Provide the (X, Y) coordinate of the cell's center where the given text is located.  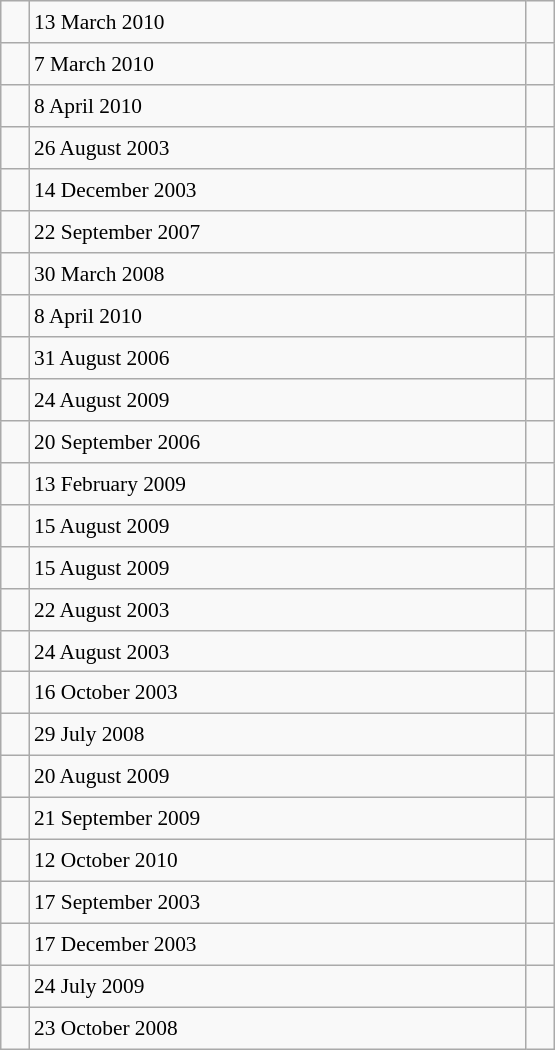
20 September 2006 (278, 441)
24 July 2009 (278, 986)
24 August 2003 (278, 651)
29 July 2008 (278, 735)
12 October 2010 (278, 861)
23 October 2008 (278, 1028)
14 December 2003 (278, 190)
21 September 2009 (278, 819)
22 September 2007 (278, 232)
7 March 2010 (278, 64)
16 October 2003 (278, 693)
13 February 2009 (278, 483)
17 September 2003 (278, 903)
22 August 2003 (278, 609)
24 August 2009 (278, 399)
31 August 2006 (278, 358)
30 March 2008 (278, 274)
13 March 2010 (278, 22)
17 December 2003 (278, 945)
20 August 2009 (278, 777)
26 August 2003 (278, 148)
